Extract the (x, y) coordinate from the center of the cell holding the provided text.  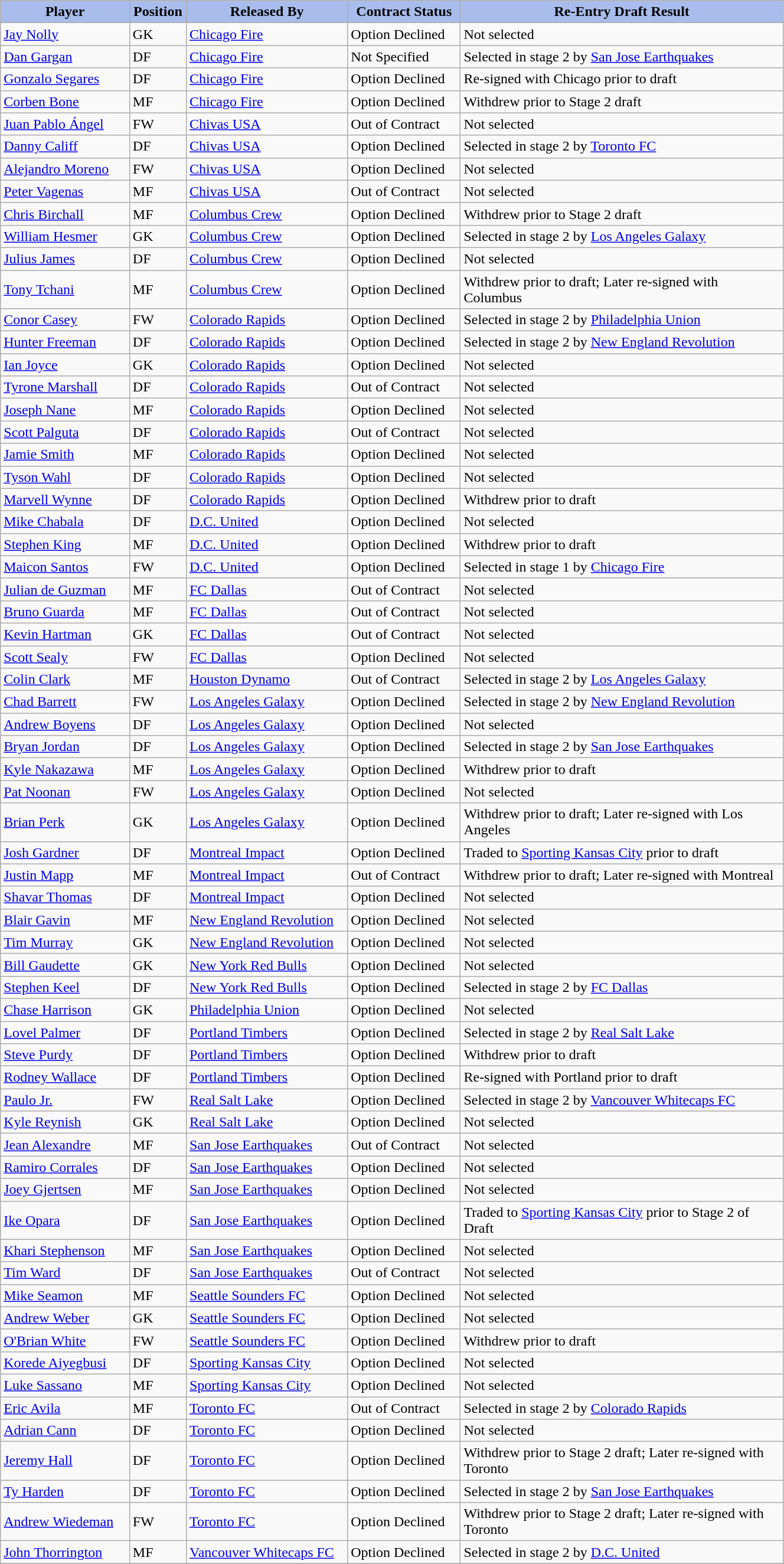
Player (65, 12)
Joseph Nane (65, 410)
Andrew Wiedeman (65, 1522)
Marvell Wynne (65, 499)
Hunter Freeman (65, 342)
Corben Bone (65, 102)
Andrew Weber (65, 1318)
Tony Tchani (65, 289)
Bryan Jordan (65, 747)
Stephen Keel (65, 987)
Jean Alexandre (65, 1145)
Steve Purdy (65, 1055)
Brian Perk (65, 822)
Withdrew prior to draft; Later re-signed with Montreal (622, 875)
William Hesmer (65, 236)
Not Specified (404, 57)
Dan Gargan (65, 57)
Mike Seamon (65, 1295)
Ian Joyce (65, 365)
Tim Murray (65, 942)
Julius James (65, 259)
Jay Nolly (65, 34)
Selected in stage 2 by FC Dallas (622, 987)
Juan Pablo Ángel (65, 124)
Shavar Thomas (65, 897)
Bruno Guarda (65, 612)
Selected in stage 2 by Vancouver Whitecaps FC (622, 1100)
Scott Sealy (65, 657)
Withdrew prior to draft; Later re-signed with Columbus (622, 289)
Conor Casey (65, 320)
Eric Avila (65, 1408)
Selected in stage 2 by Philadelphia Union (622, 320)
Maicon Santos (65, 567)
Philadelphia Union (267, 1010)
Houston Dynamo (267, 680)
Korede Aiyegbusi (65, 1363)
Withdrew prior to draft; Later re-signed with Los Angeles (622, 822)
Stephen King (65, 544)
Mike Chabala (65, 522)
Jamie Smith (65, 455)
Luke Sassano (65, 1385)
Blair Gavin (65, 920)
Pat Noonan (65, 792)
Adrian Cann (65, 1431)
Colin Clark (65, 680)
Peter Vagenas (65, 191)
Released By (267, 12)
Rodney Wallace (65, 1078)
Contract Status (404, 12)
Re-signed with Portland prior to draft (622, 1078)
Selected in stage 2 by Colorado Rapids (622, 1408)
Chris Birchall (65, 214)
Ike Opara (65, 1220)
Justin Mapp (65, 875)
Tim Ward (65, 1273)
Bill Gaudette (65, 965)
Jeremy Hall (65, 1461)
Tyrone Marshall (65, 387)
Ty Harden (65, 1491)
Lovel Palmer (65, 1033)
Kyle Reynish (65, 1122)
Vancouver Whitecaps FC (267, 1552)
Josh Gardner (65, 853)
Danny Califf (65, 146)
Scott Palguta (65, 432)
Ramiro Corrales (65, 1167)
Chase Harrison (65, 1010)
Julian de Guzman (65, 589)
O'Brian White (65, 1340)
Alejandro Moreno (65, 169)
Re-signed with Chicago prior to draft (622, 79)
Andrew Boyens (65, 724)
Tyson Wahl (65, 477)
Traded to Sporting Kansas City prior to draft (622, 853)
Joey Gjertsen (65, 1190)
Paulo Jr. (65, 1100)
Selected in stage 2 by D.C. United (622, 1552)
Gonzalo Segares (65, 79)
John Thorrington (65, 1552)
Selected in stage 2 by Real Salt Lake (622, 1033)
Traded to Sporting Kansas City prior to Stage 2 of Draft (622, 1220)
Chad Barrett (65, 702)
Selected in stage 2 by Toronto FC (622, 146)
Kyle Nakazawa (65, 769)
Kevin Hartman (65, 634)
Position (158, 12)
Khari Stephenson (65, 1250)
Selected in stage 1 by Chicago Fire (622, 567)
Re-Entry Draft Result (622, 12)
